Provide the (x, y) coordinate of the cell's center where the given text is located.  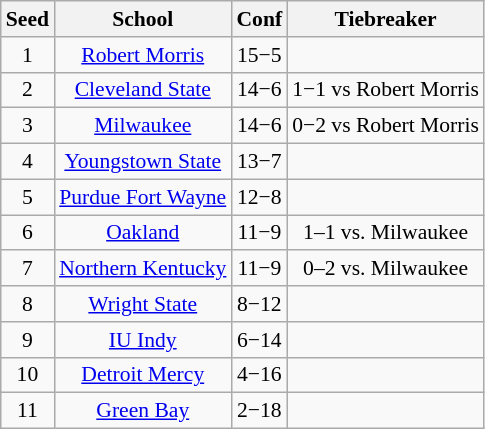
School (142, 19)
1−1 vs Robert Morris (386, 90)
IU Indy (142, 340)
Wright State (142, 304)
0–2 vs. Milwaukee (386, 269)
2−18 (259, 411)
9 (28, 340)
Robert Morris (142, 55)
1–1 vs. Milwaukee (386, 233)
11 (28, 411)
Seed (28, 19)
15−5 (259, 55)
6−14 (259, 340)
2 (28, 90)
Detroit Mercy (142, 375)
Oakland (142, 233)
Tiebreaker (386, 19)
0−2 vs Robert Morris (386, 126)
3 (28, 126)
Milwaukee (142, 126)
4−16 (259, 375)
Conf (259, 19)
Northern Kentucky (142, 269)
8−12 (259, 304)
10 (28, 375)
12−8 (259, 197)
1 (28, 55)
Green Bay (142, 411)
8 (28, 304)
Purdue Fort Wayne (142, 197)
6 (28, 233)
7 (28, 269)
13−7 (259, 162)
4 (28, 162)
5 (28, 197)
Cleveland State (142, 90)
Youngstown State (142, 162)
